Capture the cell that displays the provided text and extract its (x, y) central coordinate. 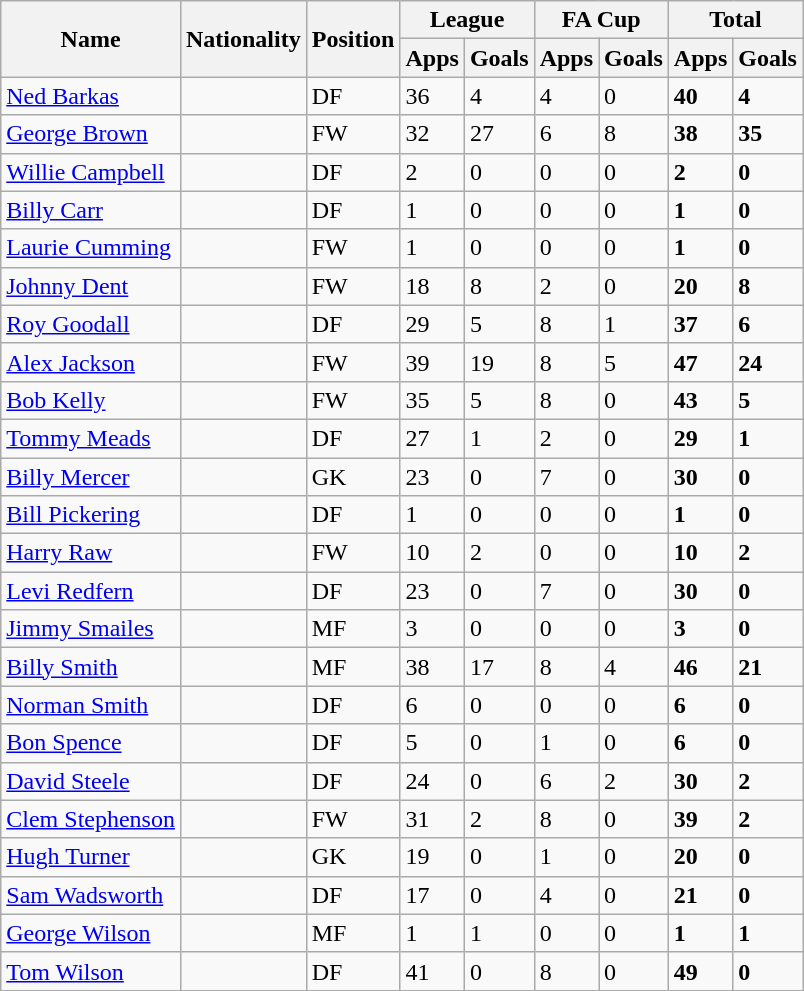
Bob Kelly (91, 400)
Ned Barkas (91, 96)
Sam Wadsworth (91, 895)
Willie Campbell (91, 172)
League (467, 20)
George Brown (91, 134)
Clem Stephenson (91, 819)
Tom Wilson (91, 971)
47 (700, 362)
43 (700, 400)
David Steele (91, 781)
Billy Mercer (91, 477)
Billy Carr (91, 210)
Norman Smith (91, 705)
18 (432, 286)
41 (432, 971)
Billy Smith (91, 667)
Hugh Turner (91, 857)
Name (91, 39)
31 (432, 819)
49 (700, 971)
36 (432, 96)
Laurie Cumming (91, 248)
Levi Redfern (91, 591)
Total (735, 20)
Nationality (243, 39)
George Wilson (91, 933)
Johnny Dent (91, 286)
Harry Raw (91, 553)
Position (353, 39)
Bill Pickering (91, 515)
37 (700, 324)
Tommy Meads (91, 438)
FA Cup (601, 20)
Roy Goodall (91, 324)
32 (432, 134)
40 (700, 96)
Bon Spence (91, 743)
Jimmy Smailes (91, 629)
46 (700, 667)
Alex Jackson (91, 362)
